Capture the cell that displays the provided text and extract its [x, y] central coordinate. 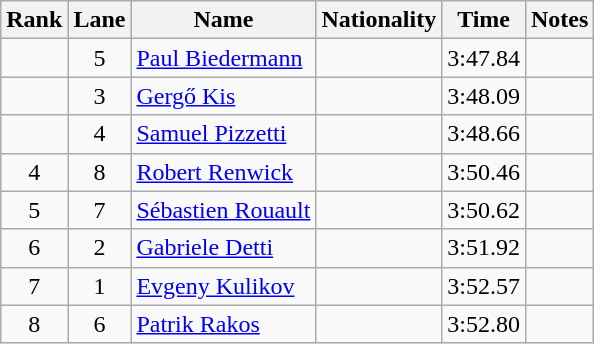
3:48.09 [484, 96]
Lane [100, 20]
Gergő Kis [224, 96]
Patrik Rakos [224, 324]
3:52.57 [484, 286]
Robert Renwick [224, 172]
3 [100, 96]
Nationality [379, 20]
Rank [34, 20]
3:50.62 [484, 210]
Evgeny Kulikov [224, 286]
Notes [559, 20]
1 [100, 286]
3:50.46 [484, 172]
Samuel Pizzetti [224, 134]
3:51.92 [484, 248]
Gabriele Detti [224, 248]
Paul Biedermann [224, 58]
2 [100, 248]
Time [484, 20]
3:52.80 [484, 324]
3:47.84 [484, 58]
Sébastien Rouault [224, 210]
3:48.66 [484, 134]
Name [224, 20]
